Capture the cell that displays the provided text and extract its [X, Y] central coordinate. 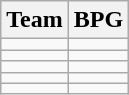
BPG [98, 20]
Team [35, 20]
